Return [X, Y] of the center of cell containing provided text 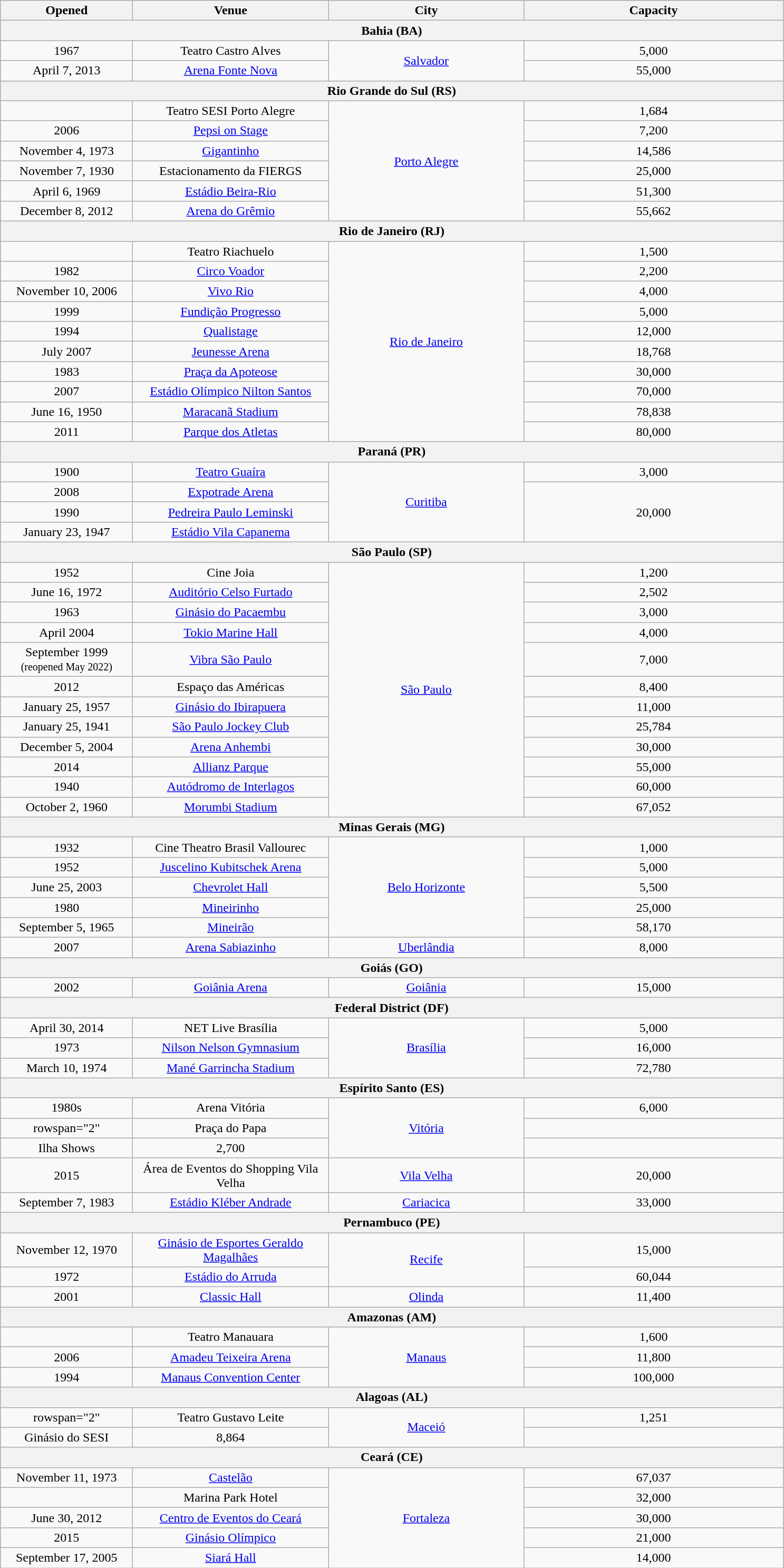
November 10, 2006 [66, 291]
Teatro Gustavo Leite [231, 1417]
1963 [66, 612]
58,170 [654, 928]
Juscelino Kubitschek Arena [231, 867]
Paraná (PR) [392, 452]
6,000 [654, 1108]
Estádio Olímpico Nilton Santos [231, 392]
2011 [66, 432]
June 16, 1972 [66, 592]
1990 [66, 512]
Circo Voador [231, 271]
7,200 [654, 131]
Ginásio Olímpico [231, 1537]
Arena do Grêmio [231, 211]
Teatro Castro Alves [231, 51]
Vivo Rio [231, 291]
Auditório Celso Furtado [231, 592]
8,400 [654, 687]
11,800 [654, 1357]
Gigantinho [231, 151]
25,784 [654, 727]
Teatro Riachuelo [231, 251]
Autódromo de Interlagos [231, 787]
70,000 [654, 392]
September 17, 2005 [66, 1557]
Pedreira Paulo Leminski [231, 512]
Ginásio de Esportes Geraldo Magalhães [231, 1249]
Estádio Beira-Rio [231, 191]
April 2004 [66, 632]
1900 [66, 472]
1,684 [654, 111]
Ilha Shows [66, 1148]
June 30, 2012 [66, 1517]
Teatro SESI Porto Alegre [231, 111]
67,052 [654, 807]
55,662 [654, 211]
April 30, 2014 [66, 1028]
2002 [66, 988]
Tokio Marine Hall [231, 632]
January 25, 1941 [66, 727]
1972 [66, 1277]
Teatro Manauara [231, 1337]
Vila Velha [426, 1175]
Rio de Janeiro (RJ) [392, 231]
Expotrade Arena [231, 492]
Parque dos Atletas [231, 432]
2008 [66, 492]
8,000 [654, 948]
Allianz Parque [231, 767]
Ceará (CE) [392, 1457]
Pernambuco (PE) [392, 1222]
2001 [66, 1297]
100,000 [654, 1377]
São Paulo [426, 689]
Pepsi on Stage [231, 131]
November 4, 1973 [66, 151]
51,300 [654, 191]
Fortaleza [426, 1517]
Rio de Janeiro [426, 342]
2,502 [654, 592]
São Paulo Jockey Club [231, 727]
Uberlândia [426, 948]
Siará Hall [231, 1557]
1999 [66, 311]
June 16, 1950 [66, 412]
1,600 [654, 1337]
Vitória [426, 1128]
June 25, 2003 [66, 887]
March 10, 1974 [66, 1068]
60,000 [654, 787]
Arena Vitória [231, 1108]
Classic Hall [231, 1297]
Arena Fonte Nova [231, 71]
Goiânia Arena [231, 988]
Espírito Santo (ES) [392, 1088]
Estádio Vila Capanema [231, 532]
12,000 [654, 332]
Estádio Kléber Andrade [231, 1202]
Manaus [426, 1357]
December 5, 2004 [66, 747]
Mineirinho [231, 907]
11,000 [654, 707]
Mineirão [231, 928]
Castelão [231, 1477]
Belo Horizonte [426, 887]
Centro de Eventos do Ceará [231, 1517]
Chevrolet Hall [231, 887]
Opened [66, 11]
Área de Eventos do Shopping Vila Velha [231, 1175]
16,000 [654, 1048]
1982 [66, 271]
80,000 [654, 432]
Vibra São Paulo [231, 660]
1,000 [654, 847]
April 7, 2013 [66, 71]
December 8, 2012 [66, 211]
April 6, 1969 [66, 191]
18,768 [654, 352]
September 1999 (reopened May 2022) [66, 660]
Maceió [426, 1427]
July 2007 [66, 352]
Praça da Apoteose [231, 372]
Curitiba [426, 502]
60,044 [654, 1277]
33,000 [654, 1202]
Alagoas (AL) [392, 1397]
Fundição Progresso [231, 311]
5,500 [654, 887]
Porto Alegre [426, 161]
November 12, 1970 [66, 1249]
Manaus Convention Center [231, 1377]
Ginásio do Ibirapuera [231, 707]
1983 [66, 372]
Arena Anhembi [231, 747]
Mané Garrincha Stadium [231, 1068]
Venue [231, 11]
1932 [66, 847]
September 7, 1983 [66, 1202]
September 5, 1965 [66, 928]
Olinda [426, 1297]
11,400 [654, 1297]
Ginásio do Pacaembu [231, 612]
Qualistage [231, 332]
1967 [66, 51]
Cariacica [426, 1202]
1980 [66, 907]
Estádio do Arruda [231, 1277]
Maracanã Stadium [231, 412]
November 7, 1930 [66, 171]
São Paulo (SP) [392, 552]
Goiás (GO) [392, 968]
Nilson Nelson Gymnasium [231, 1048]
Federal District (DF) [392, 1008]
January 23, 1947 [66, 532]
2014 [66, 767]
Salvador [426, 61]
Capacity [654, 11]
1980s [66, 1108]
Brasília [426, 1048]
Arena Sabiazinho [231, 948]
7,000 [654, 660]
Estacionamento da FIERGS [231, 171]
32,000 [654, 1497]
November 11, 1973 [66, 1477]
72,780 [654, 1068]
1,200 [654, 572]
Bahia (BA) [392, 31]
8,864 [231, 1437]
City [426, 11]
Rio Grande do Sul (RS) [392, 91]
2,200 [654, 271]
1973 [66, 1048]
1940 [66, 787]
Recife [426, 1260]
1,500 [654, 251]
2012 [66, 687]
January 25, 1957 [66, 707]
Goiânia [426, 988]
2,700 [231, 1148]
Ginásio do SESI [66, 1437]
Praça do Papa [231, 1128]
21,000 [654, 1537]
Cine Joia [231, 572]
Amadeu Teixeira Arena [231, 1357]
1,251 [654, 1417]
14,000 [654, 1557]
Cine Theatro Brasil Vallourec [231, 847]
14,586 [654, 151]
67,037 [654, 1477]
Marina Park Hotel [231, 1497]
Jeunesse Arena [231, 352]
October 2, 1960 [66, 807]
Morumbi Stadium [231, 807]
Minas Gerais (MG) [392, 827]
Teatro Guaíra [231, 472]
Amazonas (AM) [392, 1317]
Espaço das Américas [231, 687]
78,838 [654, 412]
NET Live Brasília [231, 1028]
